Pinpoint the cell where the given text exists, returning its (x, y) midpoint coordinate. 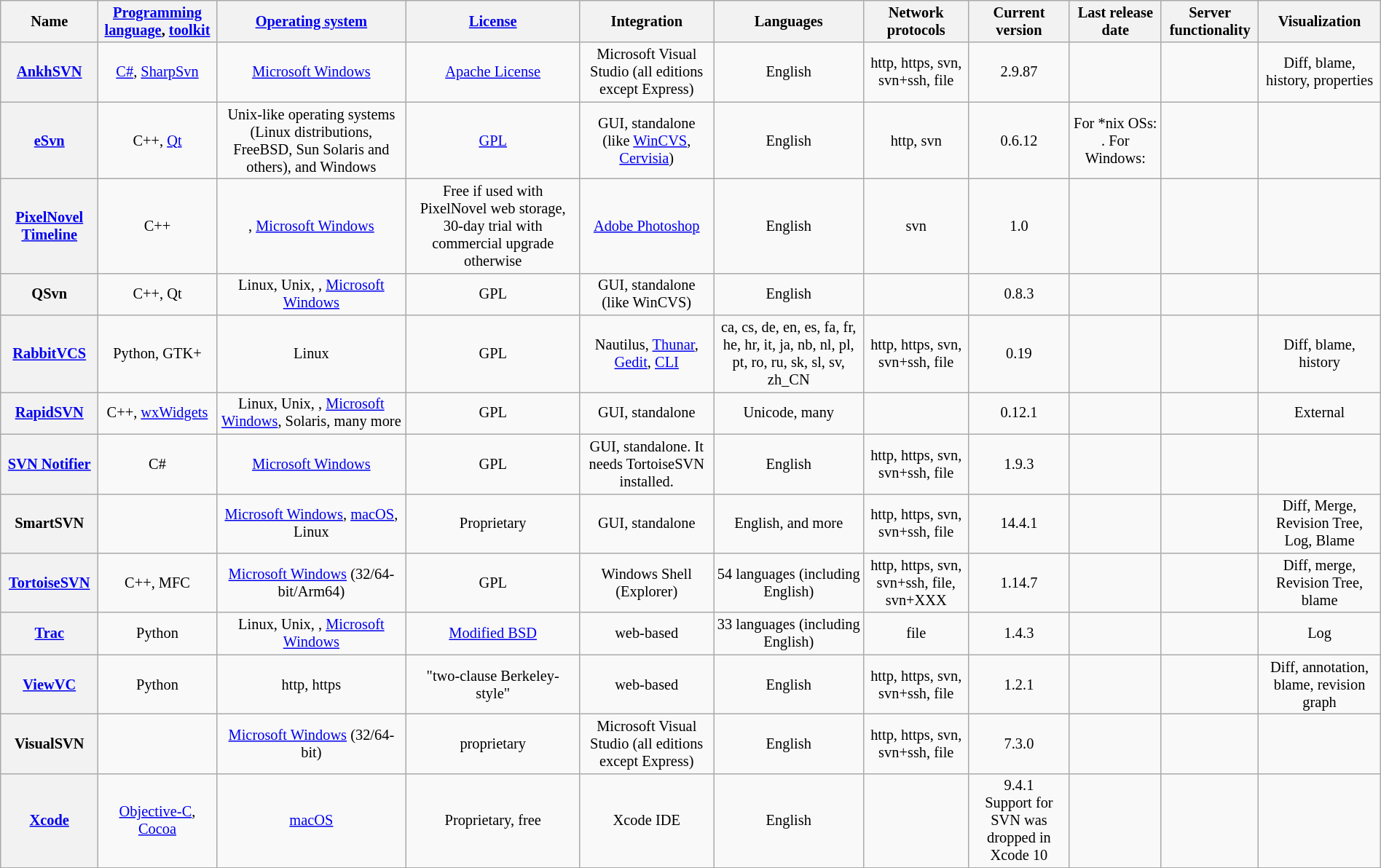
Objective-C, Cocoa (157, 821)
AnkhSVN (50, 72)
1.4.3 (1020, 634)
Trac (50, 634)
Programming language, toolkit (157, 21)
2.9.87 (1020, 72)
SmartSVN (50, 524)
ca, cs, de, en, es, fa, fr, he, hr, it, ja, nb, nl, pl, pt, ro, ru, sk, sl, sv, zh_CN (789, 354)
VisualSVN (50, 743)
Apache License (493, 72)
Linux (311, 354)
Xcode IDE (647, 821)
C# (157, 464)
0.12.1 (1020, 413)
ViewVC (50, 684)
1.2.1 (1020, 684)
Languages (789, 21)
Operating system (311, 21)
SVN Notifier (50, 464)
macOS (311, 821)
1.14.7 (1020, 583)
Microsoft Windows (32/64-bit) (311, 743)
C#, SharpSvn (157, 72)
1.0 (1020, 226)
Network protocols (916, 21)
C++, wxWidgets (157, 413)
Xcode (50, 821)
License (493, 21)
54 languages (including English) (789, 583)
QSvn (50, 294)
Current version (1020, 21)
GUI, standalone. It needs TortoiseSVN installed. (647, 464)
Diff, merge, Revision Tree, blame (1320, 583)
GUI, standalone (like WinCVS, Cervisia) (647, 141)
External (1320, 413)
RabbitVCS (50, 354)
Unicode, many (789, 413)
9.4.1Support for SVN was dropped in Xcode 10 (1020, 821)
Name (50, 21)
Proprietary (493, 524)
Last release date (1115, 21)
file (916, 634)
http, https (311, 684)
Diff, annotation, blame, revision graph (1320, 684)
14.4.1 (1020, 524)
Visualization (1320, 21)
Linux, Unix, , Microsoft Windows, Solaris, many more (311, 413)
GUI, standalone (like WinCVS) (647, 294)
Free if used with PixelNovel web storage, 30-day trial with commercial upgrade otherwise (493, 226)
0.19 (1020, 354)
Proprietary, free (493, 821)
Python, GTK+ (157, 354)
Microsoft Windows (32/64-bit/Arm64) (311, 583)
0.8.3 (1020, 294)
For *nix OSs: . For Windows: (1115, 141)
proprietary (493, 743)
Log (1320, 634)
Windows Shell (Explorer) (647, 583)
1.9.3 (1020, 464)
svn (916, 226)
33 languages (including English) (789, 634)
Microsoft Windows, macOS, Linux (311, 524)
English, and more (789, 524)
Nautilus, Thunar, Gedit, CLI (647, 354)
RapidSVN (50, 413)
7.3.0 (1020, 743)
, Microsoft Windows (311, 226)
Modified BSD (493, 634)
C++, MFC (157, 583)
Adobe Photoshop (647, 226)
PixelNovel Timeline (50, 226)
Diff, blame, history (1320, 354)
"two-clause Berkeley-style" (493, 684)
eSvn (50, 141)
Diff, blame, history, properties (1320, 72)
http, https, svn, svn+ssh, file, svn+XXX (916, 583)
Integration (647, 21)
C++ (157, 226)
Unix-like operating systems (Linux distributions, FreeBSD, Sun Solaris and others), and Windows (311, 141)
Diff, Merge, Revision Tree, Log, Blame (1320, 524)
Server functionality (1210, 21)
http, svn (916, 141)
0.6.12 (1020, 141)
TortoiseSVN (50, 583)
